Return the [x, y] coordinate for the center point of the cell that contains the specified text.  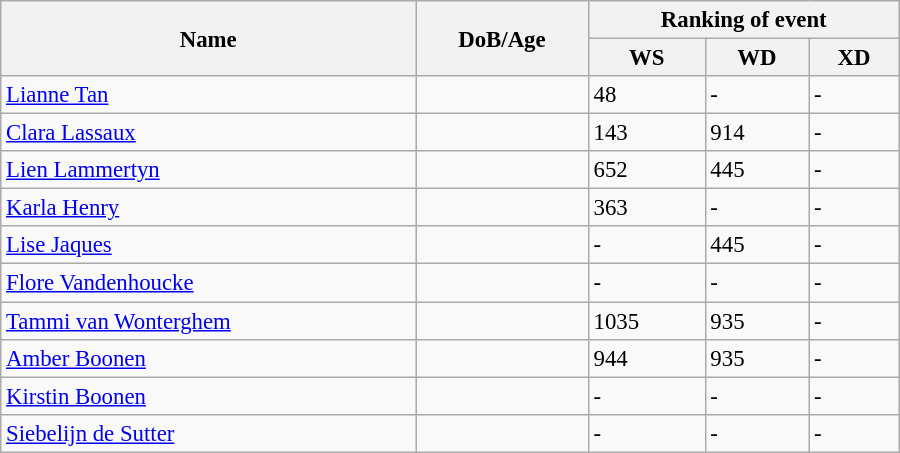
652 [646, 170]
Lien Lammertyn [208, 170]
Siebelijn de Sutter [208, 433]
363 [646, 208]
DoB/Age [502, 38]
143 [646, 133]
1035 [646, 321]
WD [757, 58]
48 [646, 95]
Lianne Tan [208, 95]
Name [208, 38]
Flore Vandenhoucke [208, 283]
Clara Lassaux [208, 133]
Kirstin Boonen [208, 396]
XD [854, 58]
914 [757, 133]
Ranking of event [744, 20]
WS [646, 58]
944 [646, 358]
Tammi van Wonterghem [208, 321]
Lise Jaques [208, 245]
Amber Boonen [208, 358]
Karla Henry [208, 208]
